Return (x, y) of the center of cell containing provided text 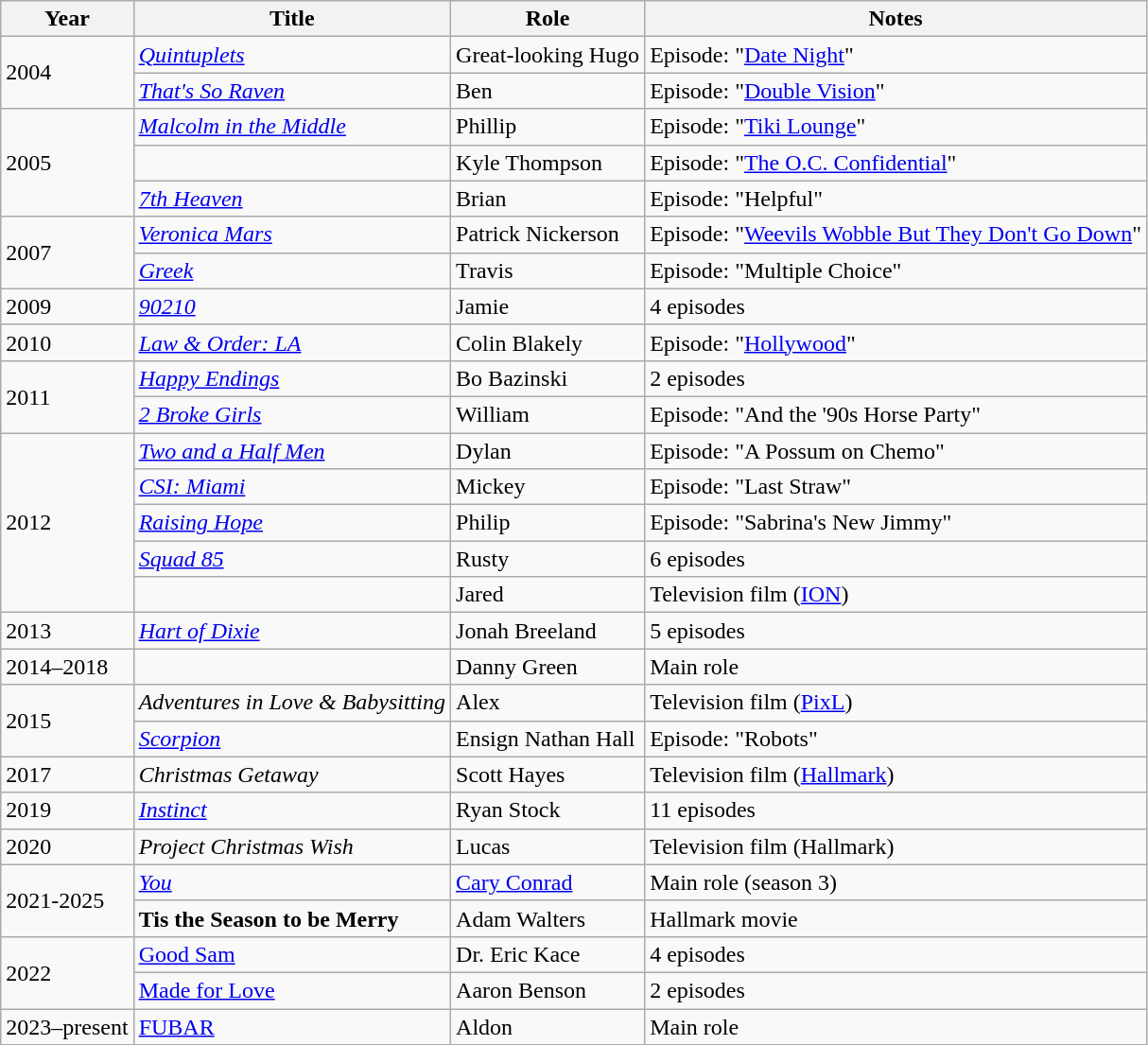
FUBAR (291, 1026)
6 episodes (896, 559)
2 Broke Girls (291, 414)
2020 (67, 846)
Rusty (548, 559)
Notes (896, 19)
2023–present (67, 1026)
Scott Hayes (548, 775)
2005 (67, 163)
Episode: "Weevils Wobble But They Don't Go Down" (896, 235)
Episode: "Last Straw" (896, 487)
Bo Bazinski (548, 378)
Year (67, 19)
Travis (548, 270)
Dylan (548, 451)
2007 (67, 253)
Episode: "A Possum on Chemo" (896, 451)
2012 (67, 523)
2022 (67, 972)
Two and a Half Men (291, 451)
Christmas Getaway (291, 775)
Jared (548, 595)
Episode: "Double Vision" (896, 91)
Title (291, 19)
Greek (291, 270)
2011 (67, 396)
Television film (PixL) (896, 703)
Quintuplets (291, 55)
Episode: "Helpful" (896, 199)
2017 (67, 775)
You (291, 882)
Instinct (291, 810)
2021-2025 (67, 900)
Dr. Eric Kace (548, 954)
That's So Raven (291, 91)
Brian (548, 199)
Tis the Season to be Merry (291, 918)
William (548, 414)
Lucas (548, 846)
Raising Hope (291, 523)
Danny Green (548, 667)
Episode: "Multiple Choice" (896, 270)
Good Sam (291, 954)
Television film (ION) (896, 595)
Episode: "Hollywood" (896, 342)
Project Christmas Wish (291, 846)
Cary Conrad (548, 882)
Ben (548, 91)
Ensign Nathan Hall (548, 739)
Alex (548, 703)
Great-looking Hugo (548, 55)
Hart of Dixie (291, 631)
Law & Order: LA (291, 342)
Aldon (548, 1026)
Malcolm in the Middle (291, 127)
2004 (67, 73)
2009 (67, 306)
11 episodes (896, 810)
Squad 85 (291, 559)
Veronica Mars (291, 235)
90210 (291, 306)
Episode: "And the '90s Horse Party" (896, 414)
Jonah Breeland (548, 631)
2019 (67, 810)
Episode: "Tiki Lounge" (896, 127)
Aaron Benson (548, 990)
Hallmark movie (896, 918)
7th Heaven (291, 199)
2013 (67, 631)
Philip (548, 523)
5 episodes (896, 631)
2014–2018 (67, 667)
Episode: "Robots" (896, 739)
Episode: "Date Night" (896, 55)
Scorpion (291, 739)
Made for Love (291, 990)
2015 (67, 721)
Role (548, 19)
Adventures in Love & Babysitting (291, 703)
Main role (season 3) (896, 882)
Phillip (548, 127)
Happy Endings (291, 378)
Adam Walters (548, 918)
Episode: "The O.C. Confidential" (896, 163)
Kyle Thompson (548, 163)
Colin Blakely (548, 342)
2010 (67, 342)
Episode: "Sabrina's New Jimmy" (896, 523)
Mickey (548, 487)
Ryan Stock (548, 810)
Jamie (548, 306)
CSI: Miami (291, 487)
Patrick Nickerson (548, 235)
